Identify which cell holds the provided text, then report its [x, y] central coordinate. 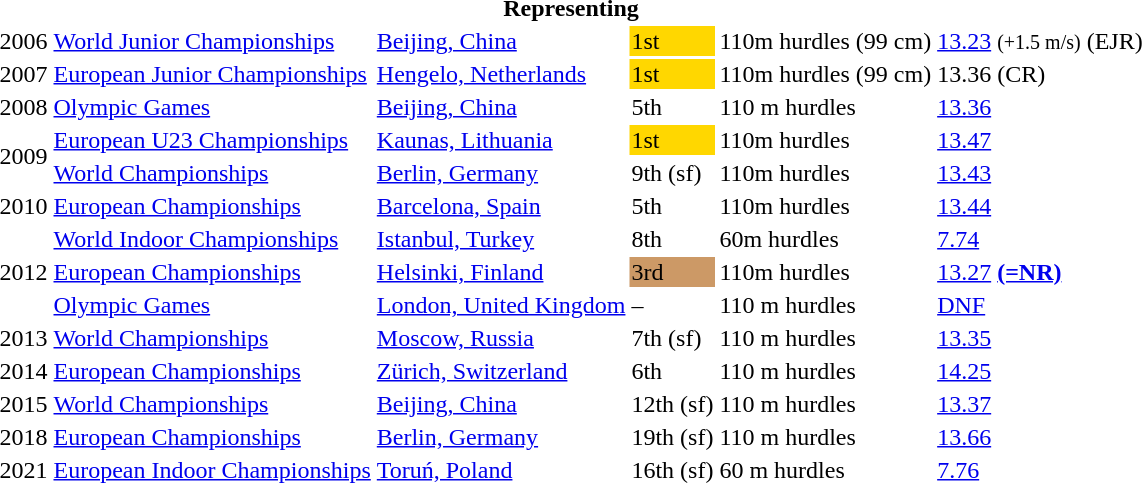
19th (sf) [672, 437]
London, United Kingdom [501, 305]
8th [672, 239]
3rd [672, 272]
9th (sf) [672, 173]
12th (sf) [672, 404]
60m hurdles [826, 239]
World Indoor Championships [212, 239]
7th (sf) [672, 338]
Zürich, Switzerland [501, 371]
Istanbul, Turkey [501, 239]
World Junior Championships [212, 41]
Moscow, Russia [501, 338]
European Junior Championships [212, 74]
Helsinki, Finland [501, 272]
Barcelona, Spain [501, 206]
– [672, 305]
6th [672, 371]
Kaunas, Lithuania [501, 140]
European U23 Championships [212, 140]
Hengelo, Netherlands [501, 74]
